For the text-containing cell, return its midpoint in [x, y] coordinate format. 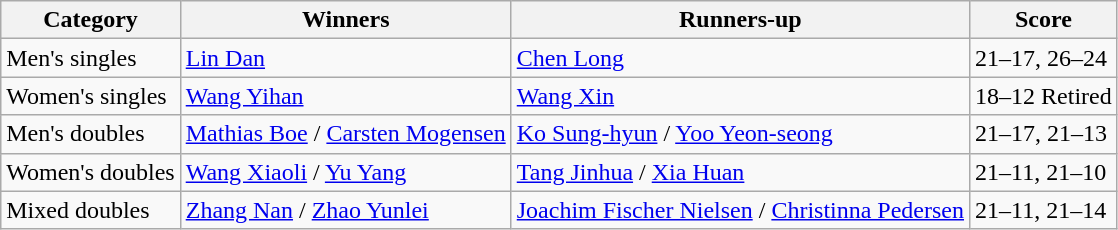
18–12 Retired [1044, 96]
21–17, 21–13 [1044, 134]
Women's doubles [90, 172]
Runners-up [740, 20]
Tang Jinhua / Xia Huan [740, 172]
Men's doubles [90, 134]
21–17, 26–24 [1044, 58]
Chen Long [740, 58]
Wang Xiaoli / Yu Yang [346, 172]
Mixed doubles [90, 210]
Winners [346, 20]
Lin Dan [346, 58]
Women's singles [90, 96]
Mathias Boe / Carsten Mogensen [346, 134]
Wang Yihan [346, 96]
Zhang Nan / Zhao Yunlei [346, 210]
Wang Xin [740, 96]
Category [90, 20]
Men's singles [90, 58]
21–11, 21–14 [1044, 210]
Score [1044, 20]
Joachim Fischer Nielsen / Christinna Pedersen [740, 210]
Ko Sung-hyun / Yoo Yeon-seong [740, 134]
21–11, 21–10 [1044, 172]
